Return [X, Y] of the center of cell containing provided text 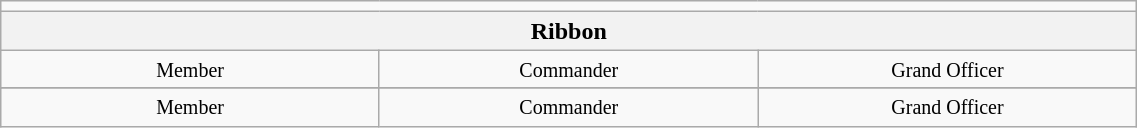
Ribbon [569, 31]
